Return (X, Y) of the center of cell containing provided text 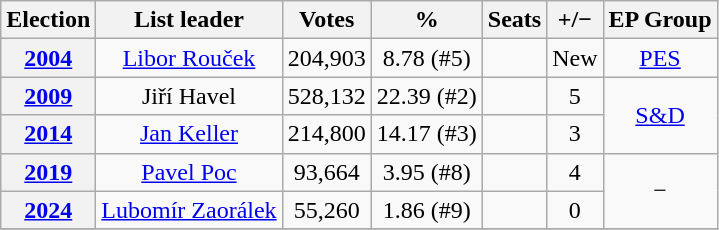
8.78 (#5) (426, 58)
0 (575, 210)
3 (575, 134)
4 (575, 172)
Election (48, 20)
1.86 (#9) (426, 210)
Jiří Havel (189, 96)
% (426, 20)
2024 (48, 210)
2009 (48, 96)
List leader (189, 20)
S&D (660, 115)
− (660, 191)
14.17 (#3) (426, 134)
2019 (48, 172)
5 (575, 96)
22.39 (#2) (426, 96)
+/− (575, 20)
Pavel Poc (189, 172)
Jan Keller (189, 134)
Libor Rouček (189, 58)
2004 (48, 58)
New (575, 58)
Seats (514, 20)
528,132 (326, 96)
2014 (48, 134)
Lubomír Zaorálek (189, 210)
3.95 (#8) (426, 172)
204,903 (326, 58)
Votes (326, 20)
EP Group (660, 20)
214,800 (326, 134)
93,664 (326, 172)
55,260 (326, 210)
PES (660, 58)
